Return the (X, Y) coordinate for the center point of the cell that contains the specified text.  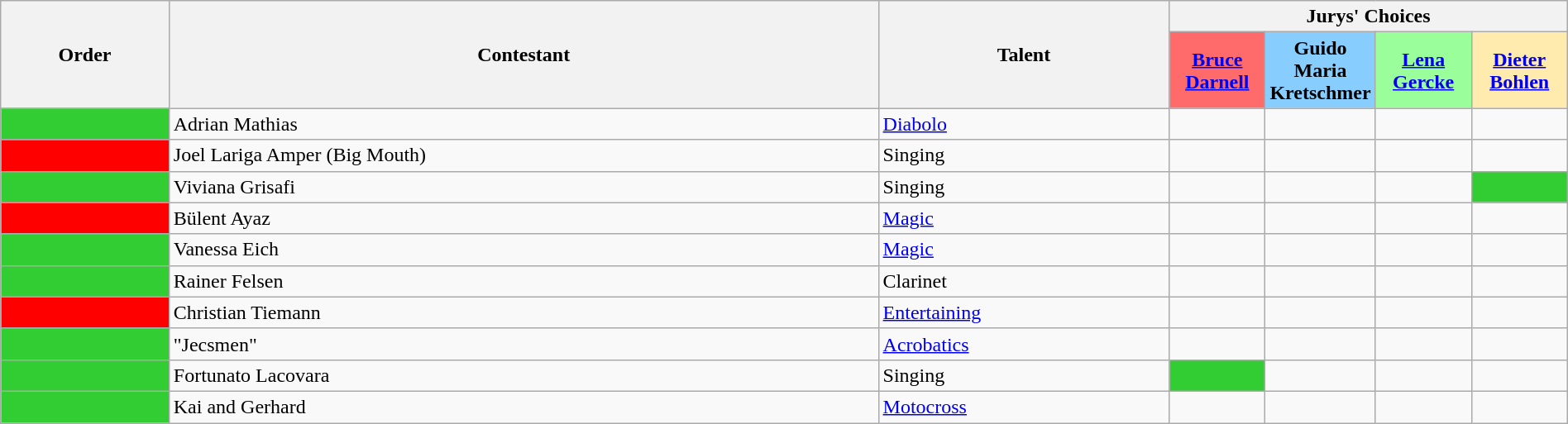
Motocross (1024, 407)
Entertaining (1024, 312)
Talent (1024, 55)
Joel Lariga Amper (Big Mouth) (523, 155)
Guido Maria Kretschmer (1320, 70)
"Jecsmen" (523, 344)
Fortunato Lacovara (523, 375)
Lena Gercke (1423, 70)
Dieter Bohlen (1519, 70)
Diabolo (1024, 124)
Adrian Mathias (523, 124)
Bruce Darnell (1217, 70)
Vanessa Eich (523, 250)
Christian Tiemann (523, 312)
Kai and Gerhard (523, 407)
Rainer Felsen (523, 281)
Jurys' Choices (1368, 17)
Viviana Grisafi (523, 187)
Bülent Ayaz (523, 218)
Order (85, 55)
Contestant (523, 55)
Clarinet (1024, 281)
Acrobatics (1024, 344)
